From the cell containing the given text, extract its center point as [x, y] coordinate. 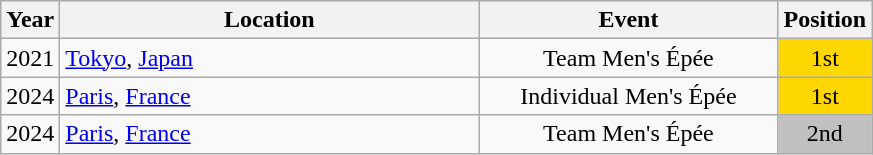
Event [628, 20]
Position [825, 20]
Year [30, 20]
Tokyo, Japan [270, 58]
2nd [825, 134]
2021 [30, 58]
Individual Men's Épée [628, 96]
Location [270, 20]
